Provide the [x, y] coordinate of the cell's center where the given text is located.  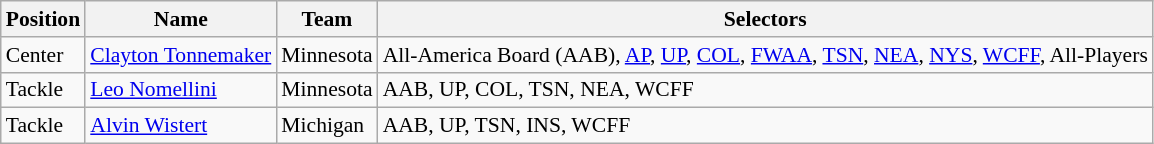
Michigan [326, 126]
AAB, UP, TSN, INS, WCFF [766, 126]
Team [326, 19]
Alvin Wistert [180, 126]
Clayton Tonnemaker [180, 55]
All-America Board (AAB), AP, UP, COL, FWAA, TSN, NEA, NYS, WCFF, All-Players [766, 55]
Center [43, 55]
AAB, UP, COL, TSN, NEA, WCFF [766, 90]
Position [43, 19]
Leo Nomellini [180, 90]
Selectors [766, 19]
Name [180, 19]
